Determine the (x, y) coordinate at the center of the cell enclosing the given text.  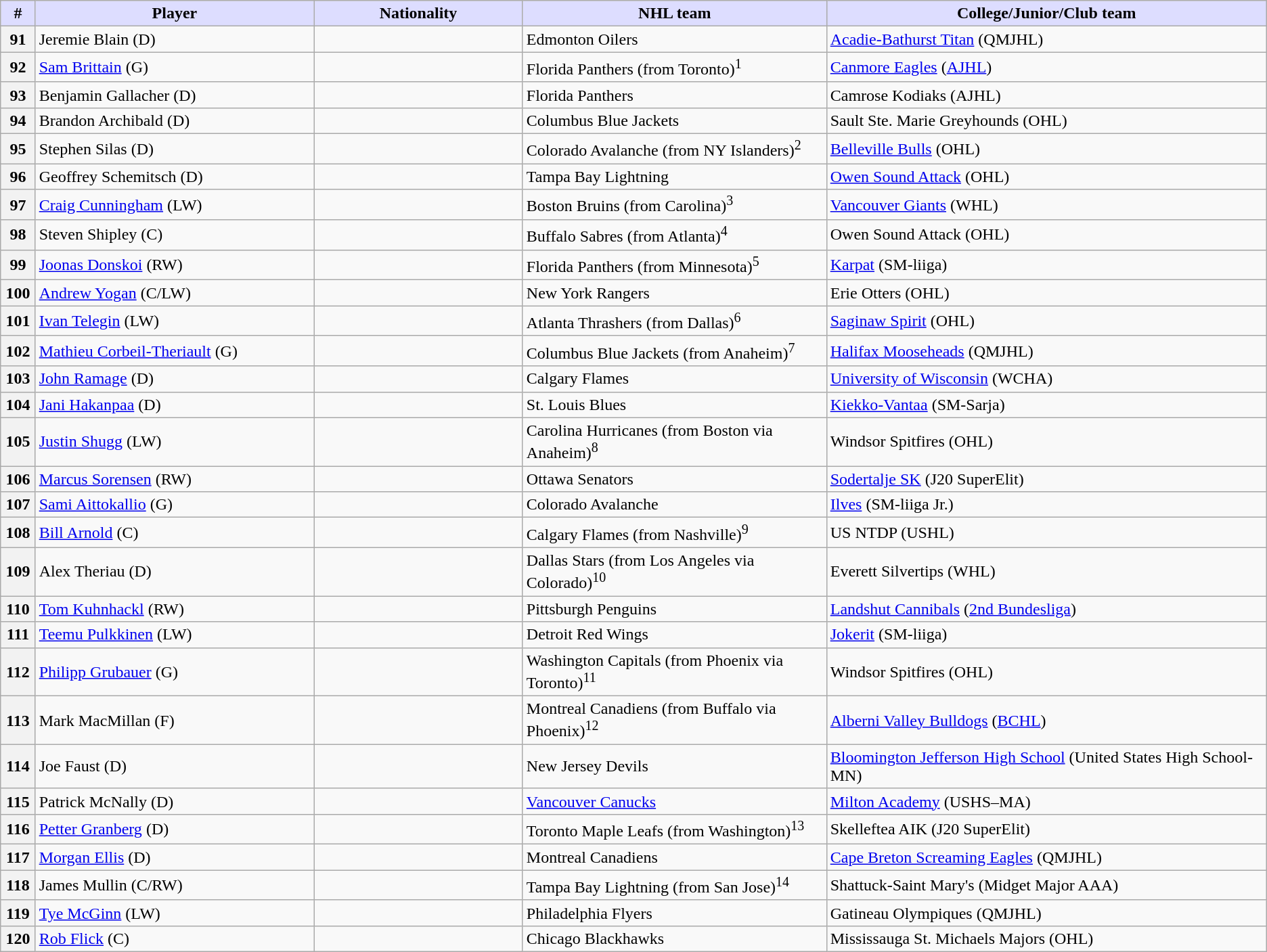
Florida Panthers (674, 95)
101 (18, 321)
# (18, 14)
Tom Kuhnhackl (RW) (175, 609)
120 (18, 939)
Shattuck-Saint Mary's (Midget Major AAA) (1046, 885)
Belleville Bulls (OHL) (1046, 149)
Montreal Canadiens (674, 857)
College/Junior/Club team (1046, 14)
111 (18, 635)
103 (18, 379)
Boston Bruins (from Carolina)3 (674, 204)
Vancouver Canucks (674, 801)
Milton Academy (USHS–MA) (1046, 801)
Carolina Hurricanes (from Boston via Anaheim)8 (674, 442)
Petter Granberg (D) (175, 830)
Florida Panthers (from Toronto)1 (674, 68)
Acadie-Bathurst Titan (QMJHL) (1046, 39)
Pittsburgh Penguins (674, 609)
118 (18, 885)
New Jersey Devils (674, 766)
Patrick McNally (D) (175, 801)
91 (18, 39)
Kiekko-Vantaa (SM-Sarja) (1046, 405)
Benjamin Gallacher (D) (175, 95)
117 (18, 857)
Cape Breton Screaming Eagles (QMJHL) (1046, 857)
Vancouver Giants (WHL) (1046, 204)
Nationality (418, 14)
Toronto Maple Leafs (from Washington)13 (674, 830)
Erie Otters (OHL) (1046, 293)
Karpat (SM-liiga) (1046, 265)
Camrose Kodiaks (AJHL) (1046, 95)
Colorado Avalanche (from NY Islanders)2 (674, 149)
Ottawa Senators (674, 479)
Jokerit (SM-liiga) (1046, 635)
92 (18, 68)
113 (18, 721)
Tampa Bay Lightning (from San Jose)14 (674, 885)
Florida Panthers (from Minnesota)5 (674, 265)
Stephen Silas (D) (175, 149)
Columbus Blue Jackets (from Anaheim)7 (674, 350)
100 (18, 293)
Joe Faust (D) (175, 766)
112 (18, 672)
99 (18, 265)
Mississauga St. Michaels Majors (OHL) (1046, 939)
Edmonton Oilers (674, 39)
Alex Theriau (D) (175, 572)
Detroit Red Wings (674, 635)
Philadelphia Flyers (674, 913)
Sami Aittokallio (G) (175, 505)
Canmore Eagles (AJHL) (1046, 68)
Washington Capitals (from Phoenix via Toronto)11 (674, 672)
Joonas Donskoi (RW) (175, 265)
New York Rangers (674, 293)
Atlanta Thrashers (from Dallas)6 (674, 321)
Everett Silvertips (WHL) (1046, 572)
95 (18, 149)
University of Wisconsin (WCHA) (1046, 379)
93 (18, 95)
Ilves (SM-liiga Jr.) (1046, 505)
John Ramage (D) (175, 379)
St. Louis Blues (674, 405)
Bill Arnold (C) (175, 533)
109 (18, 572)
Tye McGinn (LW) (175, 913)
Dallas Stars (from Los Angeles via Colorado)10 (674, 572)
Craig Cunningham (LW) (175, 204)
Colorado Avalanche (674, 505)
Buffalo Sabres (from Atlanta)4 (674, 235)
108 (18, 533)
Ivan Telegin (LW) (175, 321)
James Mullin (C/RW) (175, 885)
110 (18, 609)
Montreal Canadiens (from Buffalo via Phoenix)12 (674, 721)
116 (18, 830)
Steven Shipley (C) (175, 235)
Chicago Blackhawks (674, 939)
Brandon Archibald (D) (175, 120)
Player (175, 14)
Columbus Blue Jackets (674, 120)
Jeremie Blain (D) (175, 39)
Rob Flick (C) (175, 939)
Gatineau Olympiques (QMJHL) (1046, 913)
Skelleftea AIK (J20 SuperElit) (1046, 830)
Sam Brittain (G) (175, 68)
Calgary Flames (from Nashville)9 (674, 533)
94 (18, 120)
Geoffrey Schemitsch (D) (175, 177)
US NTDP (USHL) (1046, 533)
Jani Hakanpaa (D) (175, 405)
Alberni Valley Bulldogs (BCHL) (1046, 721)
Andrew Yogan (C/LW) (175, 293)
105 (18, 442)
98 (18, 235)
Saginaw Spirit (OHL) (1046, 321)
Teemu Pulkkinen (LW) (175, 635)
119 (18, 913)
97 (18, 204)
106 (18, 479)
Halifax Mooseheads (QMJHL) (1046, 350)
Mark MacMillan (F) (175, 721)
Landshut Cannibals (2nd Bundesliga) (1046, 609)
Philipp Grubauer (G) (175, 672)
Tampa Bay Lightning (674, 177)
102 (18, 350)
Mathieu Corbeil-Theriault (G) (175, 350)
NHL team (674, 14)
Morgan Ellis (D) (175, 857)
107 (18, 505)
Bloomington Jefferson High School (United States High School-MN) (1046, 766)
104 (18, 405)
96 (18, 177)
114 (18, 766)
Calgary Flames (674, 379)
115 (18, 801)
Sodertalje SK (J20 SuperElit) (1046, 479)
Marcus Sorensen (RW) (175, 479)
Sault Ste. Marie Greyhounds (OHL) (1046, 120)
Justin Shugg (LW) (175, 442)
